From the cell containing the given text, extract its center point as [X, Y] coordinate. 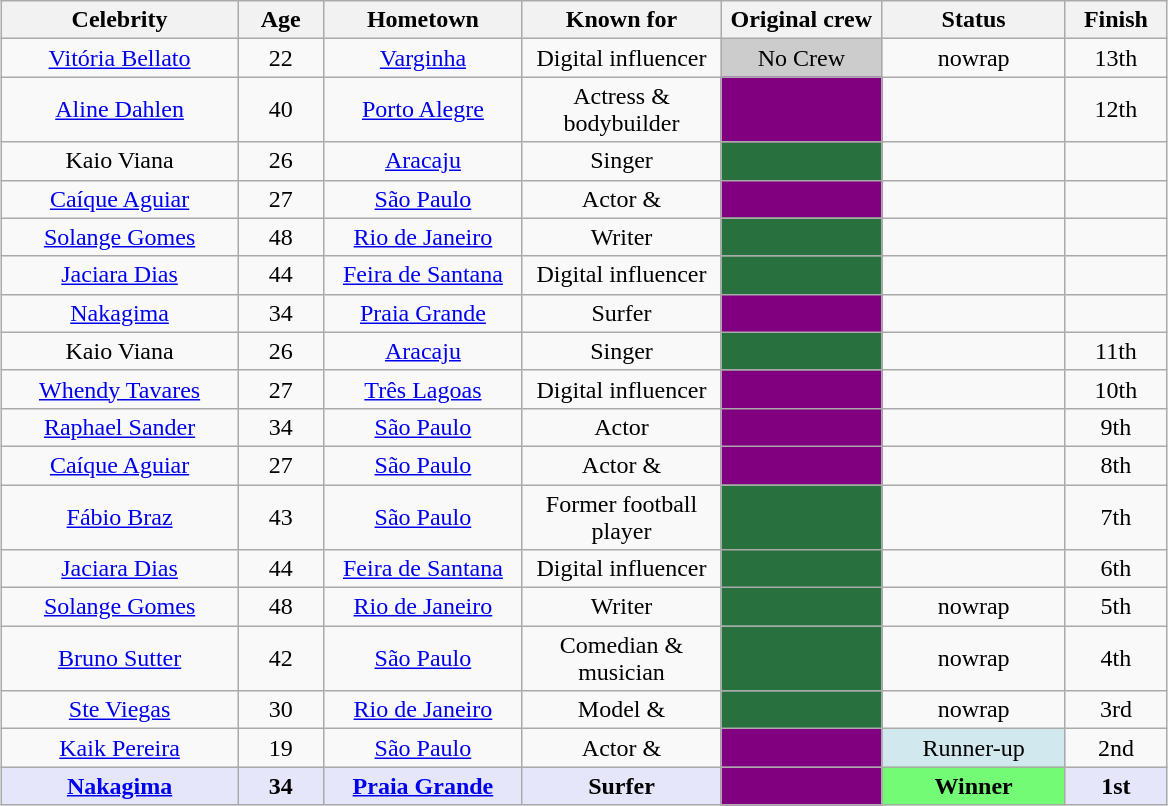
Hometown [424, 20]
19 [281, 748]
Três Lagoas [424, 389]
Winner [974, 786]
Varginha [424, 58]
10th [1116, 389]
Actor [622, 427]
Kaik Pereira [120, 748]
7th [1116, 516]
Finish [1116, 20]
Age [281, 20]
1st [1116, 786]
8th [1116, 465]
13th [1116, 58]
Porto Alegre [424, 110]
Runner-up [974, 748]
Whendy Tavares [120, 389]
Ste Viegas [120, 710]
Bruno Sutter [120, 658]
11th [1116, 351]
Known for [622, 20]
2nd [1116, 748]
Raphael Sander [120, 427]
Original crew [802, 20]
Model & [622, 710]
Aline Dahlen [120, 110]
9th [1116, 427]
Fábio Braz [120, 516]
Comedian & musician [622, 658]
Actress & bodybuilder [622, 110]
4th [1116, 658]
Former football player [622, 516]
12th [1116, 110]
Celebrity [120, 20]
3rd [1116, 710]
42 [281, 658]
30 [281, 710]
Vitória Bellato [120, 58]
No Crew [802, 58]
6th [1116, 569]
40 [281, 110]
Status [974, 20]
43 [281, 516]
22 [281, 58]
5th [1116, 607]
